Detect which cell encompasses the target text, then output its [X, Y] center coordinate. 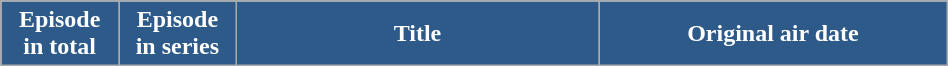
Episodein series [177, 34]
Episodein total [60, 34]
Title [417, 34]
Original air date [774, 34]
